For the text-containing cell, return its midpoint in [x, y] coordinate format. 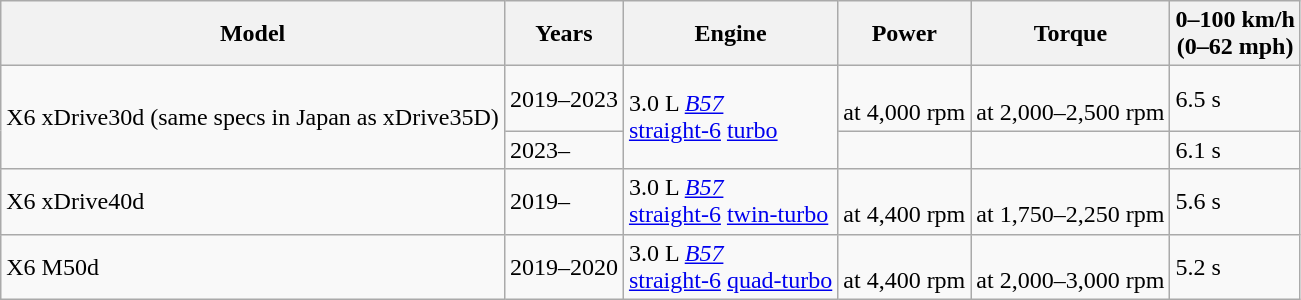
at 1,750–2,250 rpm [1070, 202]
3.0 L B57 straight-6 twin-turbo [730, 202]
6.1 s [1235, 150]
3.0 L B57 straight-6 quad-turbo [730, 266]
2019–2023 [564, 98]
6.5 s [1235, 98]
5.6 s [1235, 202]
X6 xDrive30d (same specs in Japan as xDrive35D) [253, 118]
Years [564, 34]
at 4,000 rpm [904, 98]
2023– [564, 150]
5.2 s [1235, 266]
Engine [730, 34]
2019–2020 [564, 266]
3.0 L B57 straight-6 turbo [730, 118]
Model [253, 34]
X6 M50d [253, 266]
2019– [564, 202]
at 2,000–2,500 rpm [1070, 98]
Power [904, 34]
X6 xDrive40d [253, 202]
Torque [1070, 34]
0–100 km/h (0–62 mph) [1235, 34]
at 2,000–3,000 rpm [1070, 266]
